Output the (x, y) coordinate of the center of the cell containing the given text.  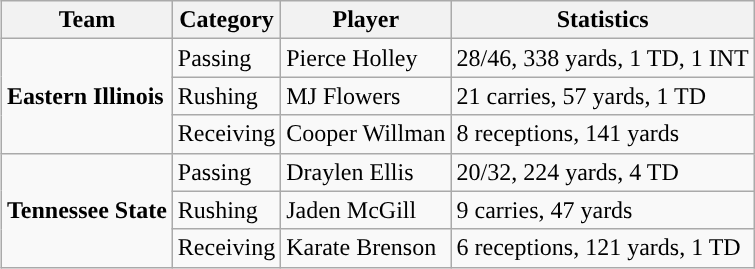
Category (226, 20)
Pierce Holley (366, 58)
28/46, 338 yards, 1 TD, 1 INT (602, 58)
8 receptions, 141 yards (602, 134)
6 receptions, 121 yards, 1 TD (602, 248)
Team (86, 20)
20/32, 224 yards, 4 TD (602, 172)
21 carries, 57 yards, 1 TD (602, 96)
Jaden McGill (366, 210)
Cooper Willman (366, 134)
MJ Flowers (366, 96)
Karate Brenson (366, 248)
9 carries, 47 yards (602, 210)
Statistics (602, 20)
Eastern Illinois (86, 96)
Draylen Ellis (366, 172)
Player (366, 20)
Tennessee State (86, 210)
